From the cell containing the given text, extract its center point as (X, Y) coordinate. 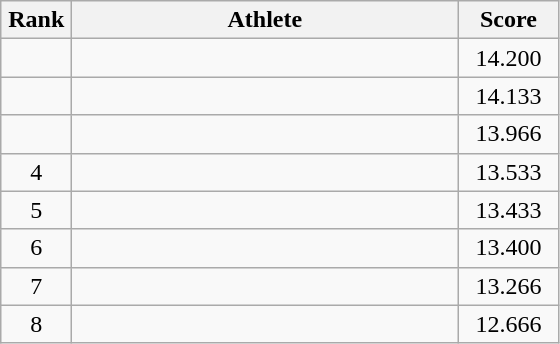
5 (36, 210)
8 (36, 324)
Athlete (265, 20)
13.266 (508, 286)
7 (36, 286)
14.133 (508, 96)
Score (508, 20)
13.433 (508, 210)
12.666 (508, 324)
4 (36, 172)
13.966 (508, 134)
6 (36, 248)
14.200 (508, 58)
13.400 (508, 248)
13.533 (508, 172)
Rank (36, 20)
